Locate the cell with the specified text and output its [X, Y] center coordinate. 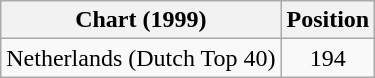
Position [328, 20]
194 [328, 58]
Chart (1999) [141, 20]
Netherlands (Dutch Top 40) [141, 58]
